Extract the [X, Y] coordinate from the center of the cell holding the provided text.  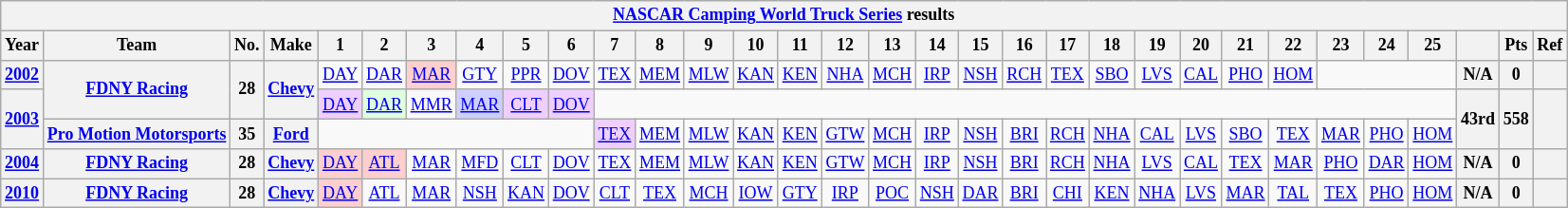
CHI [1067, 194]
18 [1112, 46]
14 [937, 46]
Ref [1550, 46]
Pro Motion Motorsports [137, 133]
POC [893, 194]
12 [845, 46]
22 [1294, 46]
PPR [526, 74]
Pts [1516, 46]
558 [1516, 119]
35 [247, 133]
8 [660, 46]
6 [571, 46]
20 [1201, 46]
43rd [1478, 119]
IOW [756, 194]
No. [247, 46]
2010 [23, 194]
2003 [23, 119]
1 [341, 46]
3 [431, 46]
15 [981, 46]
2004 [23, 163]
13 [893, 46]
19 [1157, 46]
23 [1341, 46]
Year [23, 46]
Make [291, 46]
21 [1245, 46]
25 [1432, 46]
9 [708, 46]
NASCAR Camping World Truck Series results [784, 15]
TAL [1294, 194]
11 [800, 46]
2002 [23, 74]
2 [385, 46]
Team [137, 46]
17 [1067, 46]
5 [526, 46]
MFD [480, 163]
10 [756, 46]
MMR [431, 104]
16 [1024, 46]
24 [1387, 46]
7 [615, 46]
4 [480, 46]
Ford [291, 133]
